For the text-containing cell, return its midpoint in [X, Y] coordinate format. 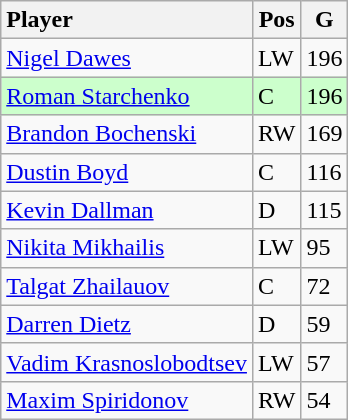
Pos [276, 20]
59 [324, 324]
Maxim Spiridonov [127, 400]
Kevin Dallman [127, 210]
57 [324, 362]
Darren Dietz [127, 324]
Vadim Krasnoslobodtsev [127, 362]
G [324, 20]
Brandon Bochenski [127, 134]
115 [324, 210]
72 [324, 286]
116 [324, 172]
Talgat Zhailauov [127, 286]
Nigel Dawes [127, 58]
Roman Starchenko [127, 96]
54 [324, 400]
95 [324, 248]
Player [127, 20]
Dustin Boyd [127, 172]
Nikita Mikhailis [127, 248]
169 [324, 134]
